Pinpoint the cell where the given text exists, returning its (X, Y) midpoint coordinate. 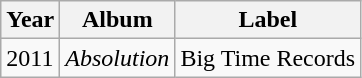
Big Time Records (268, 58)
Year (30, 20)
Absolution (118, 58)
Label (268, 20)
Album (118, 20)
2011 (30, 58)
